From the cell containing the given text, extract its center point as (x, y) coordinate. 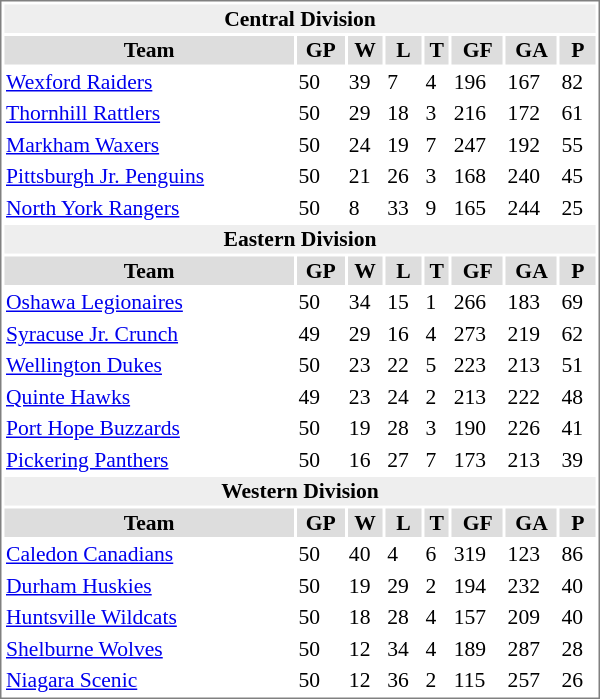
192 (532, 144)
15 (404, 302)
Oshawa Legionaires (148, 302)
Syracuse Jr. Crunch (148, 334)
232 (532, 586)
216 (478, 113)
287 (532, 648)
223 (478, 365)
55 (578, 144)
257 (532, 680)
319 (478, 554)
157 (478, 617)
82 (578, 82)
219 (532, 334)
9 (436, 208)
Pittsburgh Jr. Penguins (148, 176)
Caledon Canadians (148, 554)
266 (478, 302)
273 (478, 334)
61 (578, 113)
172 (532, 113)
183 (532, 302)
8 (364, 208)
45 (578, 176)
6 (436, 554)
190 (478, 428)
123 (532, 554)
Central Division (300, 18)
41 (578, 428)
Markham Waxers (148, 144)
Thornhill Rattlers (148, 113)
Wexford Raiders (148, 82)
167 (532, 82)
51 (578, 365)
62 (578, 334)
189 (478, 648)
Wellington Dukes (148, 365)
168 (478, 176)
33 (404, 208)
69 (578, 302)
25 (578, 208)
22 (404, 365)
165 (478, 208)
48 (578, 396)
222 (532, 396)
Eastern Division (300, 239)
173 (478, 460)
Huntsville Wildcats (148, 617)
Niagara Scenic (148, 680)
Quinte Hawks (148, 396)
36 (404, 680)
Port Hope Buzzards (148, 428)
North York Rangers (148, 208)
196 (478, 82)
1 (436, 302)
194 (478, 586)
Shelburne Wolves (148, 648)
247 (478, 144)
21 (364, 176)
226 (532, 428)
86 (578, 554)
Western Division (300, 491)
115 (478, 680)
244 (532, 208)
Pickering Panthers (148, 460)
Durham Huskies (148, 586)
27 (404, 460)
209 (532, 617)
5 (436, 365)
240 (532, 176)
